For the text-containing cell, return its midpoint in [x, y] coordinate format. 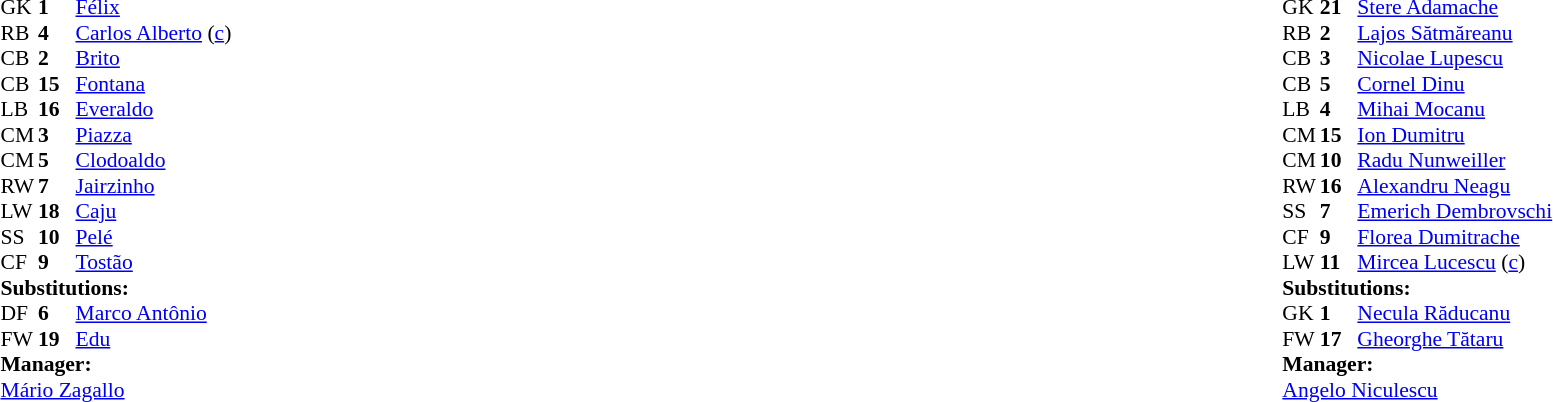
Florea Dumitrache [1454, 237]
Nicolae Lupescu [1454, 59]
Clodoaldo [154, 161]
Gheorghe Tătaru [1454, 339]
Brito [154, 59]
Jairzinho [154, 186]
Carlos Alberto (c) [154, 33]
Fontana [154, 84]
DF [19, 313]
Mihai Mocanu [1454, 109]
Radu Nunweiller [1454, 161]
Ion Dumitru [1454, 135]
Tostão [154, 263]
6 [57, 313]
Cornel Dinu [1454, 84]
1 [1339, 313]
Caju [154, 211]
Lajos Sătmăreanu [1454, 33]
11 [1339, 263]
Mircea Lucescu (c) [1454, 263]
19 [57, 339]
Everaldo [154, 109]
17 [1339, 339]
GK [1301, 313]
Marco Antônio [154, 313]
Edu [154, 339]
18 [57, 211]
Emerich Dembrovschi [1454, 211]
Alexandru Neagu [1454, 186]
Piazza [154, 135]
Pelé [154, 237]
Necula Răducanu [1454, 313]
